Return (X, Y) of the center of cell containing provided text 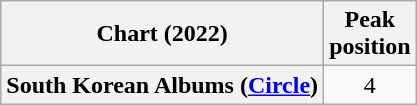
Peakposition (370, 34)
Chart (2022) (162, 34)
South Korean Albums (Circle) (162, 85)
4 (370, 85)
